Detect which cell encompasses the target text, then output its (x, y) center coordinate. 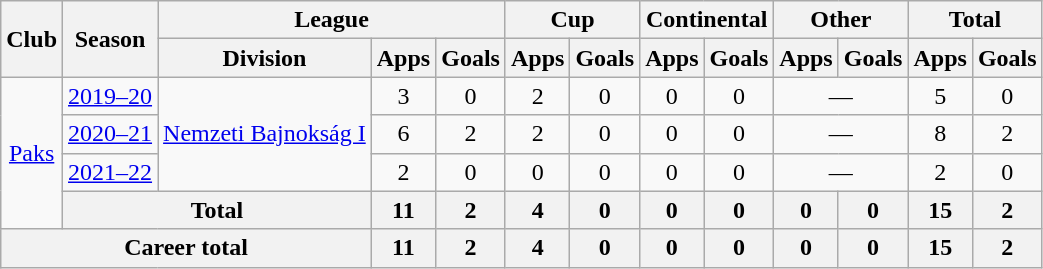
League (332, 20)
Season (110, 39)
Club (32, 39)
2020–21 (110, 134)
8 (940, 134)
Career total (186, 248)
Division (265, 58)
Other (841, 20)
Nemzeti Bajnokság I (265, 134)
Paks (32, 153)
Cup (572, 20)
5 (940, 96)
6 (403, 134)
2019–20 (110, 96)
Continental (707, 20)
2021–22 (110, 172)
3 (403, 96)
